Detect which cell encompasses the target text, then output its (X, Y) center coordinate. 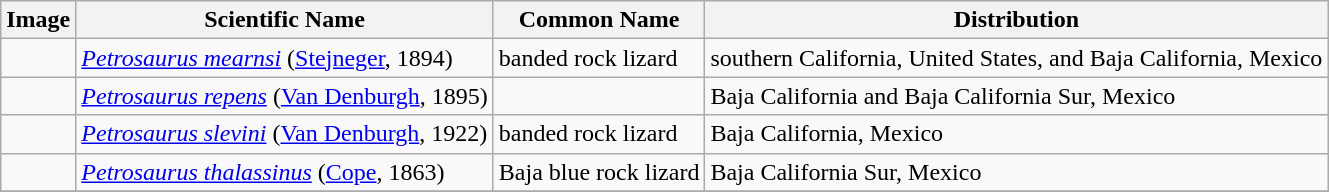
southern California, United States, and Baja California, Mexico (1016, 58)
Baja California and Baja California Sur, Mexico (1016, 96)
Baja California Sur, Mexico (1016, 172)
Petrosaurus mearnsi (Stejneger, 1894) (284, 58)
Distribution (1016, 20)
Image (38, 20)
Petrosaurus slevini (Van Denburgh, 1922) (284, 134)
Baja California, Mexico (1016, 134)
Petrosaurus repens (Van Denburgh, 1895) (284, 96)
Petrosaurus thalassinus (Cope, 1863) (284, 172)
Common Name (599, 20)
Baja blue rock lizard (599, 172)
Scientific Name (284, 20)
